Pinpoint the cell where the given text exists, returning its [X, Y] midpoint coordinate. 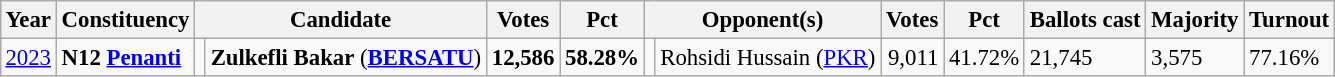
Majority [1195, 20]
58.28% [602, 57]
Ballots cast [1084, 20]
12,586 [522, 57]
Zulkefli Bakar (BERSATU) [346, 57]
Rohsidi Hussain (PKR) [768, 57]
41.72% [984, 57]
77.16% [1290, 57]
N12 Penanti [125, 57]
Year [28, 20]
Constituency [125, 20]
3,575 [1195, 57]
21,745 [1084, 57]
Candidate [341, 20]
9,011 [912, 57]
Turnout [1290, 20]
2023 [28, 57]
Opponent(s) [762, 20]
